From the cell containing the given text, extract its center point as [X, Y] coordinate. 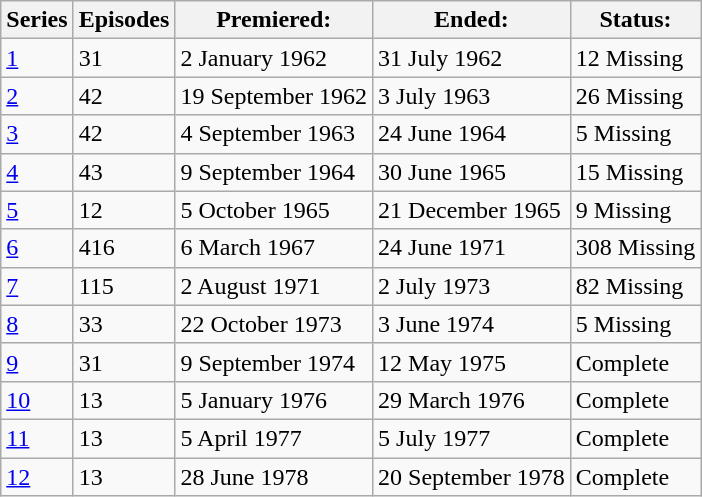
31 July 1962 [472, 58]
4 September 1963 [274, 134]
8 [37, 324]
5 January 1976 [274, 400]
Episodes [124, 20]
5 July 1977 [472, 438]
Premiered: [274, 20]
308 Missing [635, 248]
12 Missing [635, 58]
82 Missing [635, 286]
5 [37, 210]
2 January 1962 [274, 58]
4 [37, 172]
5 April 1977 [274, 438]
11 [37, 438]
19 September 1962 [274, 96]
416 [124, 248]
3 July 1963 [472, 96]
5 October 1965 [274, 210]
2 [37, 96]
29 March 1976 [472, 400]
10 [37, 400]
24 June 1971 [472, 248]
15 Missing [635, 172]
Series [37, 20]
26 Missing [635, 96]
30 June 1965 [472, 172]
2 August 1971 [274, 286]
22 October 1973 [274, 324]
9 Missing [635, 210]
33 [124, 324]
24 June 1964 [472, 134]
2 July 1973 [472, 286]
21 December 1965 [472, 210]
20 September 1978 [472, 477]
12 May 1975 [472, 362]
3 [37, 134]
43 [124, 172]
1 [37, 58]
9 September 1964 [274, 172]
9 [37, 362]
6 March 1967 [274, 248]
28 June 1978 [274, 477]
6 [37, 248]
Ended: [472, 20]
Status: [635, 20]
7 [37, 286]
9 September 1974 [274, 362]
115 [124, 286]
3 June 1974 [472, 324]
